Pinpoint the cell where the given text exists, returning its (x, y) midpoint coordinate. 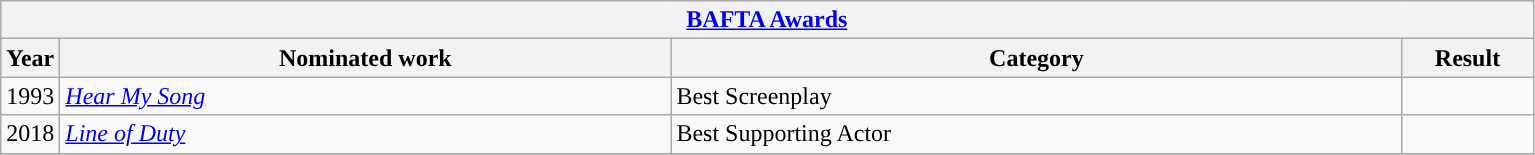
Hear My Song (366, 96)
Line of Duty (366, 134)
Best Supporting Actor (1036, 134)
1993 (30, 96)
Year (30, 58)
Nominated work (366, 58)
2018 (30, 134)
Result (1468, 58)
BAFTA Awards (767, 20)
Best Screenplay (1036, 96)
Category (1036, 58)
